Search for the cell housing the specified text and yield its [x, y] center coordinate. 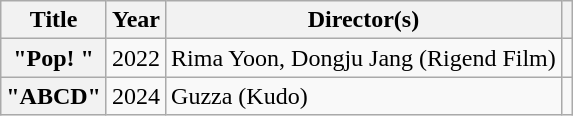
Year [136, 20]
Guzza (Kudo) [364, 96]
Title [54, 20]
Director(s) [364, 20]
"ABCD" [54, 96]
"Pop! " [54, 58]
2024 [136, 96]
2022 [136, 58]
Rima Yoon, Dongju Jang (Rigend Film) [364, 58]
